Extract the (x, y) coordinate from the center of the cell holding the provided text.  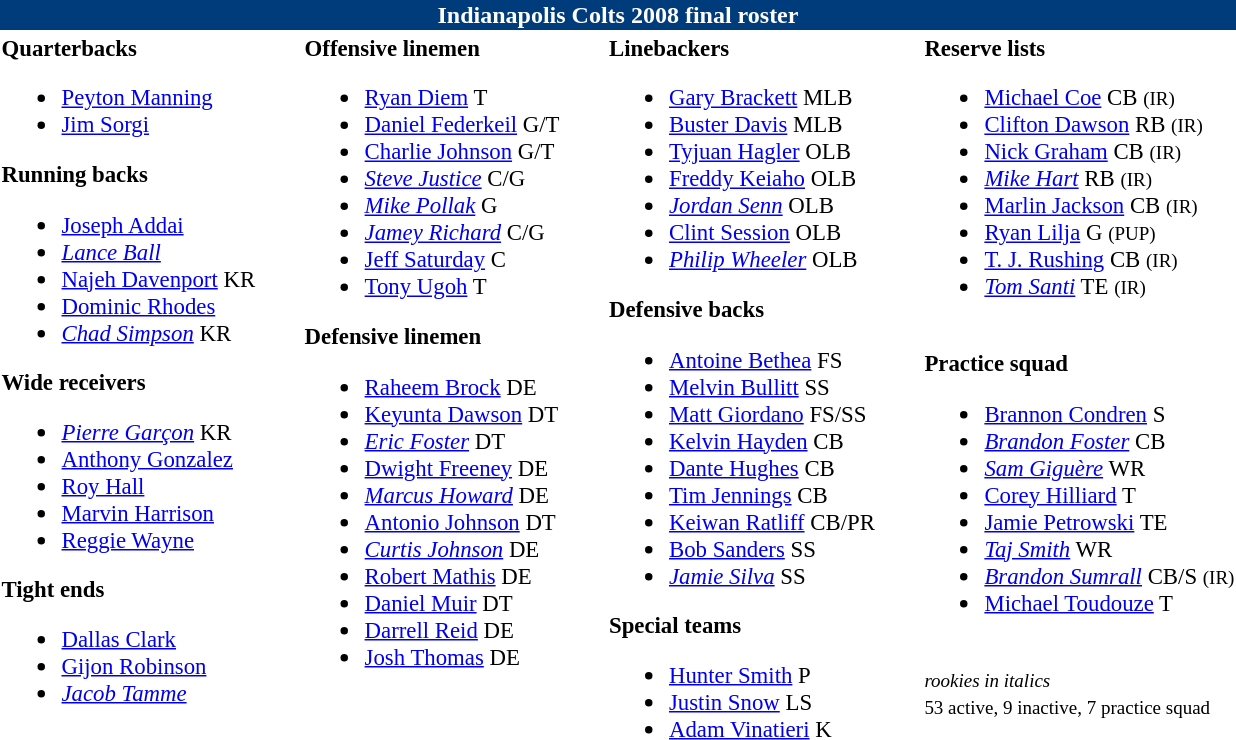
Indianapolis Colts 2008 final roster (618, 15)
